Extract the [X, Y] coordinate from the center of the cell holding the provided text.  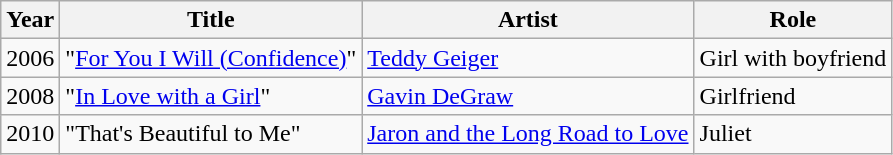
Year [30, 20]
Juliet [793, 134]
"For You I Will (Confidence)" [211, 58]
Girlfriend [793, 96]
Gavin DeGraw [528, 96]
Teddy Geiger [528, 58]
Jaron and the Long Road to Love [528, 134]
Girl with boyfriend [793, 58]
2010 [30, 134]
Role [793, 20]
"In Love with a Girl" [211, 96]
2008 [30, 96]
Title [211, 20]
2006 [30, 58]
"That's Beautiful to Me" [211, 134]
Artist [528, 20]
